Output the [X, Y] coordinate of the center of the cell containing the given text.  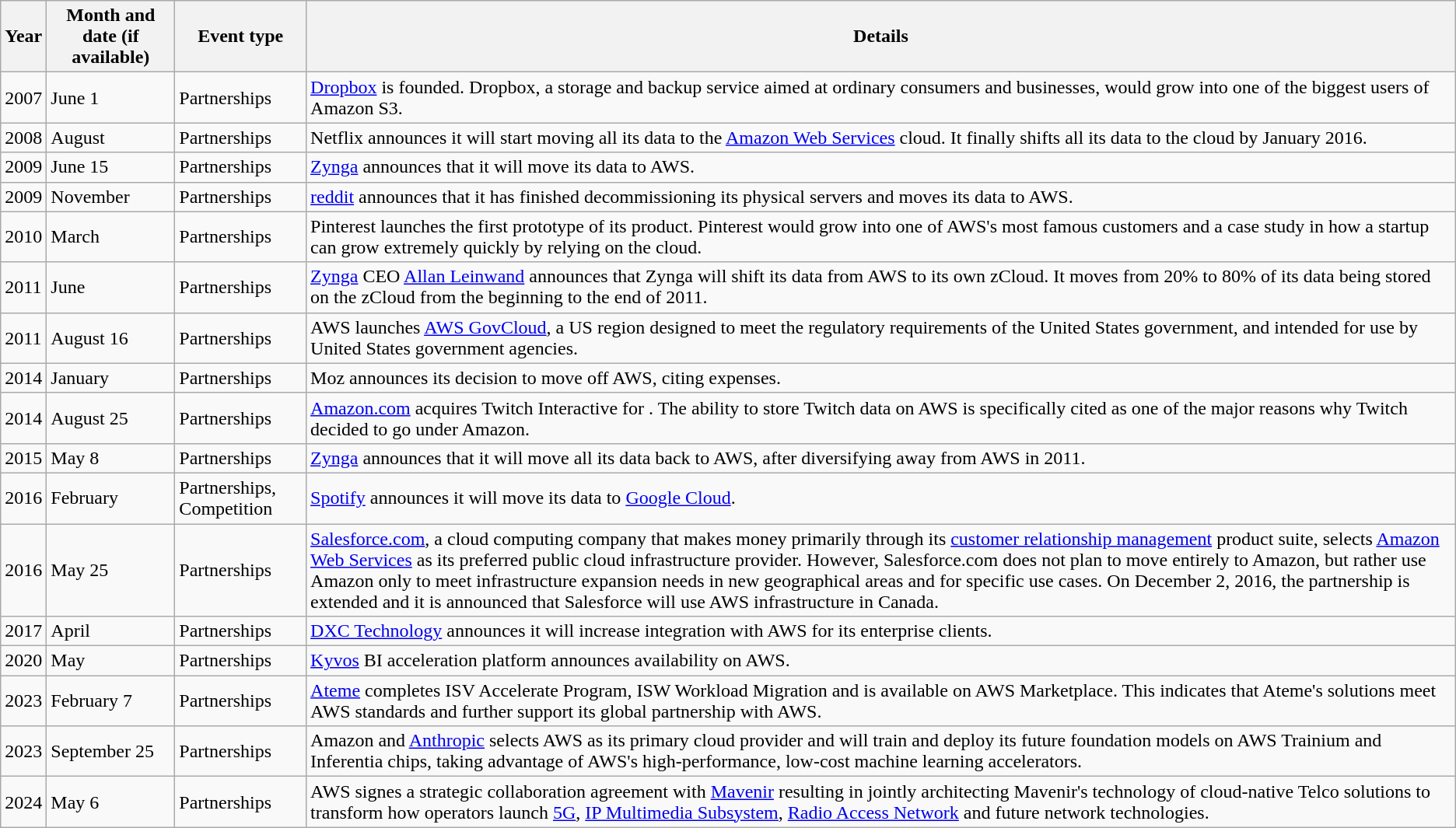
May 25 [110, 571]
Netflix announces it will start moving all its data to the Amazon Web Services cloud. It finally shifts all its data to the cloud by January 2016. [881, 138]
August 25 [110, 418]
Year [23, 37]
DXC Technology announces it will increase integration with AWS for its enterprise clients. [881, 631]
Zynga announces that it will move its data to AWS. [881, 167]
Event type [241, 37]
Month and date (if available) [110, 37]
February 7 [110, 701]
February [110, 498]
August 16 [110, 337]
June [110, 288]
2015 [23, 458]
reddit announces that it has finished decommissioning its physical servers and moves its data to AWS. [881, 197]
2017 [23, 631]
April [110, 631]
2010 [23, 236]
Moz announces its decision to move off AWS, citing expenses. [881, 378]
Zynga announces that it will move all its data back to AWS, after diversifying away from AWS in 2011. [881, 458]
Details [881, 37]
May 8 [110, 458]
2020 [23, 661]
June 15 [110, 167]
March [110, 236]
November [110, 197]
Kyvos BI acceleration platform announces availability on AWS. [881, 661]
January [110, 378]
2007 [23, 98]
Partnerships, Competition [241, 498]
May [110, 661]
2024 [23, 802]
August [110, 138]
September 25 [110, 751]
May 6 [110, 802]
June 1 [110, 98]
2008 [23, 138]
Spotify announces it will move its data to Google Cloud. [881, 498]
